Locate the cell with the specified text and output its [x, y] center coordinate. 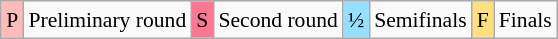
Preliminary round [107, 20]
Semifinals [420, 20]
F [483, 20]
Second round [278, 20]
S [202, 20]
Finals [526, 20]
P [12, 20]
½ [356, 20]
